Return (X, Y) of the center of cell containing provided text 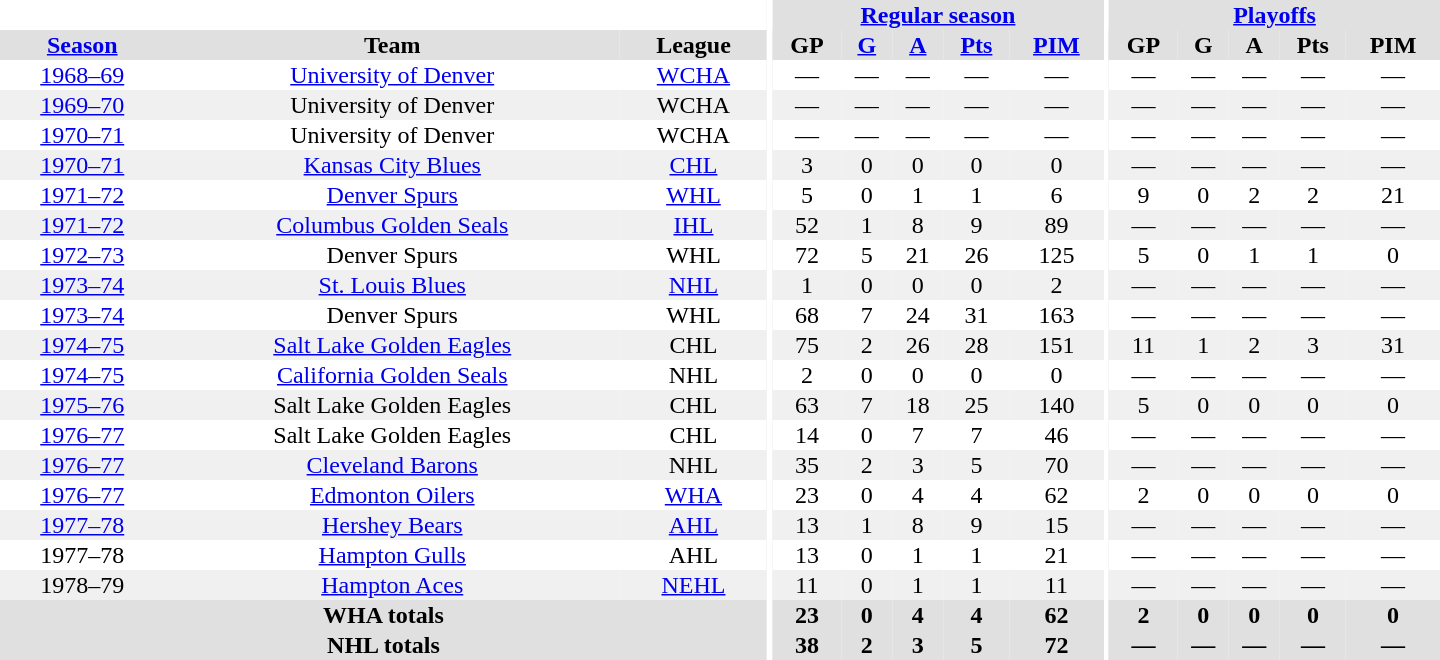
28 (976, 345)
125 (1056, 255)
Cleveland Barons (392, 465)
18 (918, 405)
Kansas City Blues (392, 165)
WHA totals (384, 615)
15 (1056, 525)
6 (1056, 195)
Hampton Aces (392, 585)
Playoffs (1274, 15)
35 (808, 465)
75 (808, 345)
League (694, 45)
Hampton Gulls (392, 555)
IHL (694, 225)
151 (1056, 345)
89 (1056, 225)
24 (918, 315)
140 (1056, 405)
14 (808, 435)
NHL totals (384, 645)
1968–69 (82, 75)
70 (1056, 465)
1978–79 (82, 585)
63 (808, 405)
1969–70 (82, 105)
Season (82, 45)
Regular season (938, 15)
NEHL (694, 585)
Team (392, 45)
Columbus Golden Seals (392, 225)
38 (808, 645)
California Golden Seals (392, 375)
1975–76 (82, 405)
1972–73 (82, 255)
25 (976, 405)
46 (1056, 435)
Hershey Bears (392, 525)
163 (1056, 315)
WHA (694, 495)
52 (808, 225)
St. Louis Blues (392, 285)
68 (808, 315)
Edmonton Oilers (392, 495)
